Capture the cell that displays the provided text and extract its [x, y] central coordinate. 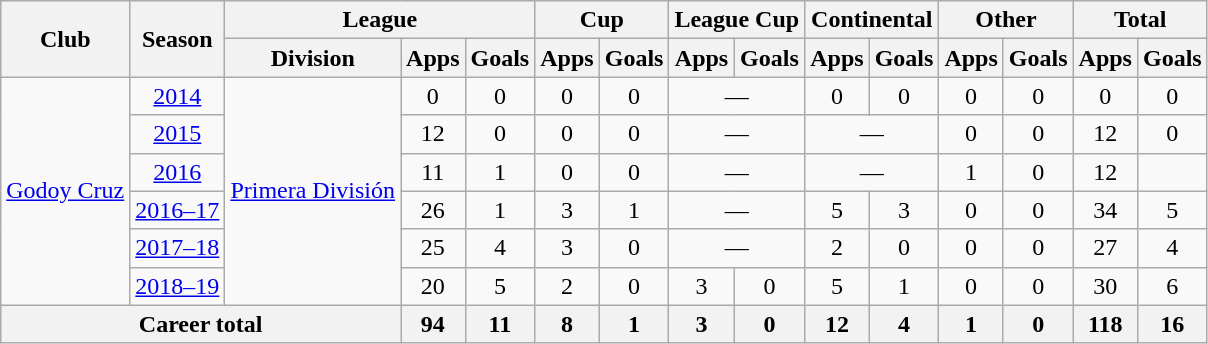
Other [1006, 20]
2018–19 [178, 286]
26 [433, 210]
League [380, 20]
2017–18 [178, 248]
118 [1105, 324]
8 [567, 324]
16 [1172, 324]
34 [1105, 210]
Primera División [313, 191]
27 [1105, 248]
Club [66, 39]
Godoy Cruz [66, 191]
Season [178, 39]
League Cup [737, 20]
94 [433, 324]
2016 [178, 172]
2014 [178, 96]
25 [433, 248]
Cup [602, 20]
Career total [201, 324]
Division [313, 58]
6 [1172, 286]
30 [1105, 286]
Continental [872, 20]
2015 [178, 134]
Total [1140, 20]
2016–17 [178, 210]
20 [433, 286]
